Identify which cell holds the provided text, then report its (X, Y) central coordinate. 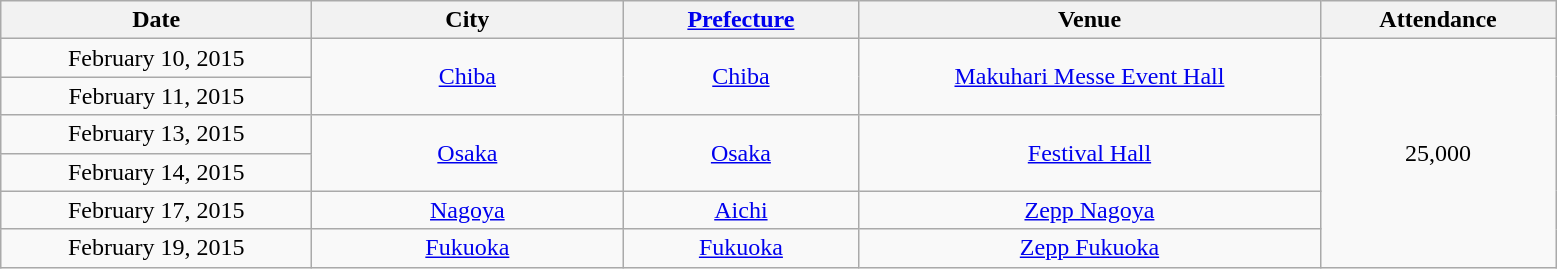
25,000 (1438, 153)
February 17, 2015 (156, 210)
Festival Hall (1090, 153)
February 13, 2015 (156, 134)
Aichi (741, 210)
Prefecture (741, 20)
Venue (1090, 20)
February 14, 2015 (156, 172)
Makuhari Messe Event Hall (1090, 77)
Nagoya (468, 210)
City (468, 20)
February 10, 2015 (156, 58)
Attendance (1438, 20)
February 19, 2015 (156, 248)
Zepp Fukuoka (1090, 248)
Date (156, 20)
February 11, 2015 (156, 96)
Zepp Nagoya (1090, 210)
